Extract the [X, Y] coordinate from the center of the cell holding the provided text.  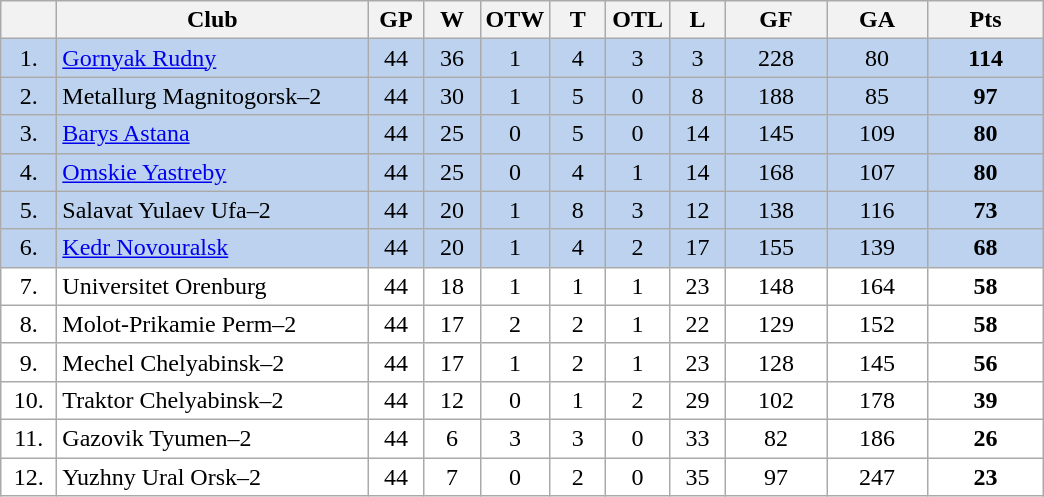
18 [452, 286]
9. [29, 362]
Pts [986, 20]
128 [776, 362]
W [452, 20]
73 [986, 210]
129 [776, 324]
L [697, 20]
138 [776, 210]
GF [776, 20]
GP [396, 20]
10. [29, 400]
39 [986, 400]
107 [876, 172]
247 [876, 477]
139 [876, 248]
7 [452, 477]
22 [697, 324]
178 [876, 400]
6 [452, 438]
186 [876, 438]
228 [776, 58]
116 [876, 210]
11. [29, 438]
33 [697, 438]
152 [876, 324]
OTW [515, 20]
Traktor Chelyabinsk–2 [212, 400]
Omskie Yastreby [212, 172]
109 [876, 134]
56 [986, 362]
T [578, 20]
5. [29, 210]
3. [29, 134]
1. [29, 58]
Gornyak Rudny [212, 58]
OTL [638, 20]
188 [776, 96]
Yuzhny Ural Orsk–2 [212, 477]
30 [452, 96]
155 [776, 248]
102 [776, 400]
36 [452, 58]
114 [986, 58]
85 [876, 96]
12. [29, 477]
Gazovik Tyumen–2 [212, 438]
Salavat Yulaev Ufa–2 [212, 210]
2. [29, 96]
29 [697, 400]
82 [776, 438]
8. [29, 324]
26 [986, 438]
68 [986, 248]
Mechel Chelyabinsk–2 [212, 362]
35 [697, 477]
Universitet Orenburg [212, 286]
Club [212, 20]
7. [29, 286]
Metallurg Magnitogorsk–2 [212, 96]
164 [876, 286]
6. [29, 248]
Kedr Novouralsk [212, 248]
148 [776, 286]
168 [776, 172]
Barys Astana [212, 134]
GA [876, 20]
4. [29, 172]
Molot-Prikamie Perm–2 [212, 324]
